Determine the (X, Y) coordinate at the center of the cell enclosing the given text.  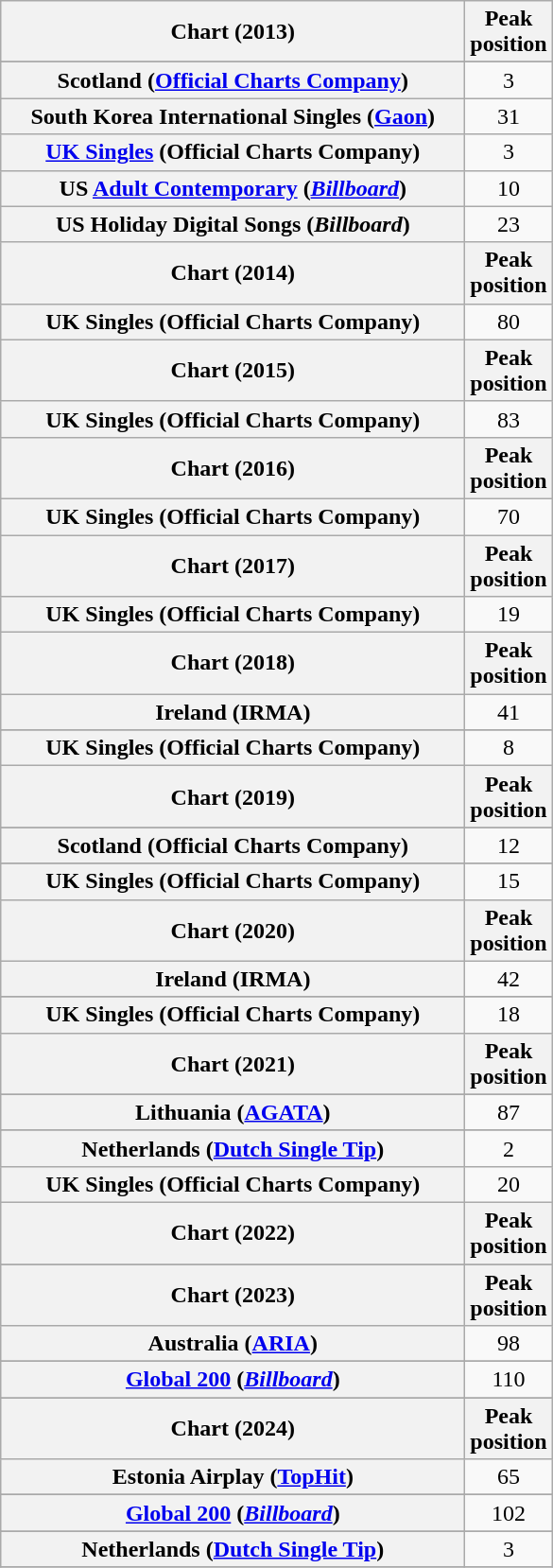
Chart (2023) (233, 1294)
Estonia Airplay (TopHit) (233, 1477)
Chart (2015) (233, 371)
South Korea International Singles (Gaon) (233, 116)
Chart (2019) (233, 796)
8 (509, 748)
31 (509, 116)
70 (509, 516)
12 (509, 845)
20 (509, 1184)
98 (509, 1344)
65 (509, 1477)
Chart (2014) (233, 272)
102 (509, 1513)
2 (509, 1148)
Chart (2021) (233, 1063)
US Adult Contemporary (Billboard) (233, 188)
Chart (2022) (233, 1233)
42 (509, 979)
87 (509, 1112)
110 (509, 1380)
Chart (2024) (233, 1428)
Chart (2020) (233, 931)
10 (509, 188)
Chart (2018) (233, 664)
19 (509, 615)
23 (509, 224)
15 (509, 881)
Australia (ARIA) (233, 1344)
18 (509, 1015)
Chart (2017) (233, 566)
41 (509, 712)
Chart (2013) (233, 32)
80 (509, 322)
Chart (2016) (233, 467)
83 (509, 419)
US Holiday Digital Songs (Billboard) (233, 224)
Lithuania (AGATA) (233, 1112)
